Output the (x, y) coordinate of the center of the cell containing the given text.  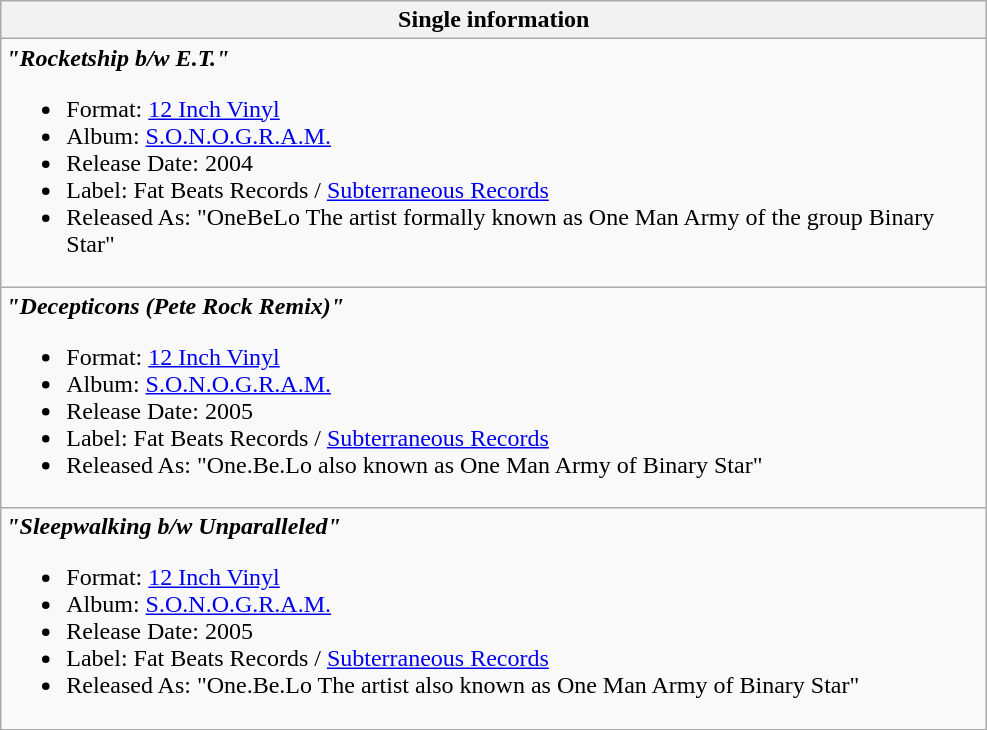
Single information (494, 20)
